Output the [X, Y] coordinate of the center of the cell containing the given text.  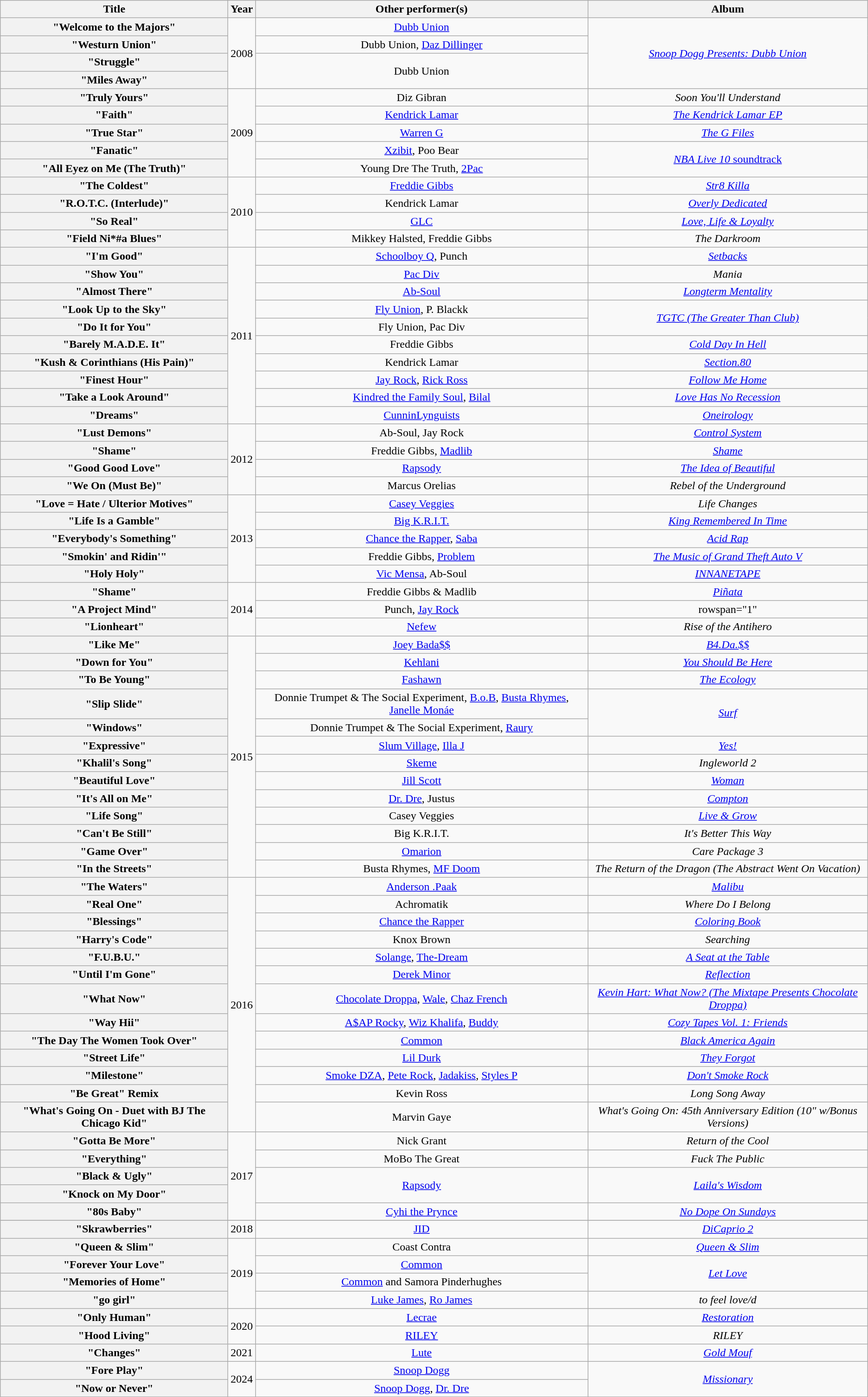
2016 [242, 1005]
Snoop Dogg, Dr. Dre [422, 1388]
Malibu [728, 887]
Surf [728, 712]
Str8 Killa [728, 185]
MoBo The Great [422, 1159]
"Do It for You" [114, 327]
"Lionheart" [114, 627]
No Dope On Sundays [728, 1212]
B4.Da.$$ [728, 644]
"True Star" [114, 133]
2009 [242, 133]
"Love = Hate / Ulterior Motives" [114, 503]
Fashawn [422, 680]
Overly Dedicated [728, 203]
"Life Is a Gamble" [114, 521]
Cold Day In Hell [728, 344]
Life Changes [728, 503]
"Street Life" [114, 1058]
"Beautiful Love" [114, 780]
Kehlani [422, 662]
"go girl" [114, 1300]
"So Real" [114, 221]
Reflection [728, 975]
Vic Mensa, Ab-Soul [422, 574]
"The Waters" [114, 887]
Title [114, 9]
"Finest Hour" [114, 380]
"Now or Never" [114, 1388]
"Slip Slide" [114, 704]
"Game Over" [114, 851]
They Forgot [728, 1058]
"Take a Look Around" [114, 397]
"Truly Yours" [114, 97]
Slum Village, Illa J [422, 745]
Freddie Gibbs, Problem [422, 556]
rowspan="1" [728, 609]
Cozy Tapes Vol. 1: Friends [728, 1022]
"A Project Mind" [114, 609]
"Milestone" [114, 1075]
Return of the Cool [728, 1141]
Freddie Gibbs, Madlib [422, 450]
The Idea of Beautiful [728, 468]
Live & Grow [728, 816]
"Dreams" [114, 415]
2013 [242, 538]
"What's Going On - Duet with BJ The Chicago Kid" [114, 1117]
Warren G [422, 133]
Acid Rap [728, 539]
"I'm Good" [114, 256]
"Struggle" [114, 62]
"Faith" [114, 115]
Xzibit, Poo Bear [422, 150]
Piñata [728, 592]
Diz Gibran [422, 97]
Soon You'll Understand [728, 97]
Solange, The-Dream [422, 957]
Restoration [728, 1317]
Jay Rock, Rick Ross [422, 380]
Nefew [422, 627]
Rebel of the Underground [728, 485]
"Memories of Home" [114, 1282]
Cyhi the Prynce [422, 1212]
Fly Union, P. Blackk [422, 309]
Chocolate Droppa, Wale, Chaz French [422, 999]
"All Eyez on Me (The Truth)" [114, 168]
2017 [242, 1176]
A$AP Rocky, Wiz Khalifa, Buddy [422, 1022]
"Holy Holy" [114, 574]
Omarion [422, 851]
The G Files [728, 133]
Chance the Rapper [422, 922]
to feel love/d [728, 1300]
Joey Bada$$ [422, 644]
"In the Streets" [114, 869]
"Khalil's Song" [114, 763]
2021 [242, 1352]
The Music of Grand Theft Auto V [728, 556]
"Down for You" [114, 662]
Love, Life & Loyalty [728, 221]
Busta Rhymes, MF Doom [422, 869]
"Miles Away" [114, 80]
"Fanatic" [114, 150]
Gold Mouf [728, 1352]
Punch, Jay Rock [422, 609]
"Kush & Corinthians (His Pain)" [114, 362]
Achromatik [422, 904]
Skeme [422, 763]
Kevin Ross [422, 1093]
TGTC (The Greater Than Club) [728, 318]
"Good Good Love" [114, 468]
Long Song Away [728, 1093]
"What Now" [114, 999]
Follow Me Home [728, 380]
Jill Scott [422, 780]
Kindred the Family Soul, Bilal [422, 397]
Missionary [728, 1379]
"Harry's Code" [114, 939]
"Windows" [114, 727]
Luke James, Ro James [422, 1300]
You Should Be Here [728, 662]
The Ecology [728, 680]
Fly Union, Pac Div [422, 327]
"Way Hii" [114, 1022]
"Lust Demons" [114, 433]
Lil Durk [422, 1058]
"Welcome to the Majors" [114, 27]
CunninLynguists [422, 415]
Oneirology [728, 415]
2011 [242, 336]
Smoke DZA, Pete Rock, Jadakiss, Styles P [422, 1075]
2015 [242, 757]
"F.U.B.U." [114, 957]
Compton [728, 798]
Where Do I Belong [728, 904]
Year [242, 9]
"Skrawberries" [114, 1229]
Lute [422, 1352]
Anderson .Paak [422, 887]
"Barely M.A.D.E. It" [114, 344]
"80s Baby" [114, 1212]
Queen & Slim [728, 1247]
Marcus Orelias [422, 485]
Chance the Rapper, Saba [422, 539]
Marvin Gaye [422, 1117]
The Kendrick Lamar EP [728, 115]
Coast Contra [422, 1247]
"Hood Living" [114, 1335]
GLC [422, 221]
Coloring Book [728, 922]
"Expressive" [114, 745]
The Darkroom [728, 239]
"To Be Young" [114, 680]
Knox Brown [422, 939]
Ingleworld 2 [728, 763]
The Return of the Dragon (The Abstract Went On Vacation) [728, 869]
Ab-Soul, Jay Rock [422, 433]
Derek Minor [422, 975]
"We On (Must Be)" [114, 485]
Searching [728, 939]
Dr. Dre, Justus [422, 798]
Nick Grant [422, 1141]
Fuck The Public [728, 1159]
Album [728, 9]
Young Dre The Truth, 2Pac [422, 168]
"Can't Be Still" [114, 834]
Schoolboy Q, Punch [422, 256]
Woman [728, 780]
"Blessings" [114, 922]
Freddie Gibbs & Madlib [422, 592]
Snoop Dogg Presents: Dubb Union [728, 53]
2014 [242, 609]
Ab-Soul [422, 292]
"Changes" [114, 1352]
2019 [242, 1273]
Section.80 [728, 362]
"Black & Ugly" [114, 1176]
Love Has No Recession [728, 397]
"Until I'm Gone" [114, 975]
"Almost There" [114, 292]
What's Going On: 45th Anniversary Edition (10" w/Bonus Versions) [728, 1117]
Donnie Trumpet & The Social Experiment, B.o.B, Busta Rhymes, Janelle Monáe [422, 704]
"Be Great" Remix [114, 1093]
2020 [242, 1326]
"Show You" [114, 274]
2024 [242, 1379]
"Like Me" [114, 644]
INNANETAPE [728, 574]
Shame [728, 450]
"Life Song" [114, 816]
"Field Ni*#a Blues" [114, 239]
"Fore Play" [114, 1370]
"R.O.T.C. (Interlude)" [114, 203]
King Remembered In Time [728, 521]
JID [422, 1229]
"Smokin' and Ridin'" [114, 556]
Lecrae [422, 1317]
Black America Again [728, 1040]
"Westurn Union" [114, 45]
2018 [242, 1229]
Control System [728, 433]
Let Love [728, 1273]
"The Coldest" [114, 185]
"Knock on My Door" [114, 1194]
"Forever Your Love" [114, 1264]
"Everything" [114, 1159]
2010 [242, 212]
Care Package 3 [728, 851]
Laila's Wisdom [728, 1185]
Mikkey Halsted, Freddie Gibbs [422, 239]
Yes! [728, 745]
"Only Human" [114, 1317]
Pac Div [422, 274]
A Seat at the Table [728, 957]
"The Day The Women Took Over" [114, 1040]
Kevin Hart: What Now? (The Mixtape Presents Chocolate Droppa) [728, 999]
2008 [242, 53]
"Queen & Slim" [114, 1247]
"Real One" [114, 904]
Other performer(s) [422, 9]
Dubb Union, Daz Dillinger [422, 45]
Snoop Dogg [422, 1370]
"Everybody's Something" [114, 539]
Rise of the Antihero [728, 627]
Longterm Mentality [728, 292]
DiCaprio 2 [728, 1229]
"Look Up to the Sky" [114, 309]
Donnie Trumpet & The Social Experiment, Raury [422, 727]
It's Better This Way [728, 834]
NBA Live 10 soundtrack [728, 159]
"It's All on Me" [114, 798]
Common and Samora Pinderhughes [422, 1282]
Mania [728, 274]
Don't Smoke Rock [728, 1075]
2012 [242, 459]
Setbacks [728, 256]
"Gotta Be More" [114, 1141]
